Locate the cell with the specified text and output its (x, y) center coordinate. 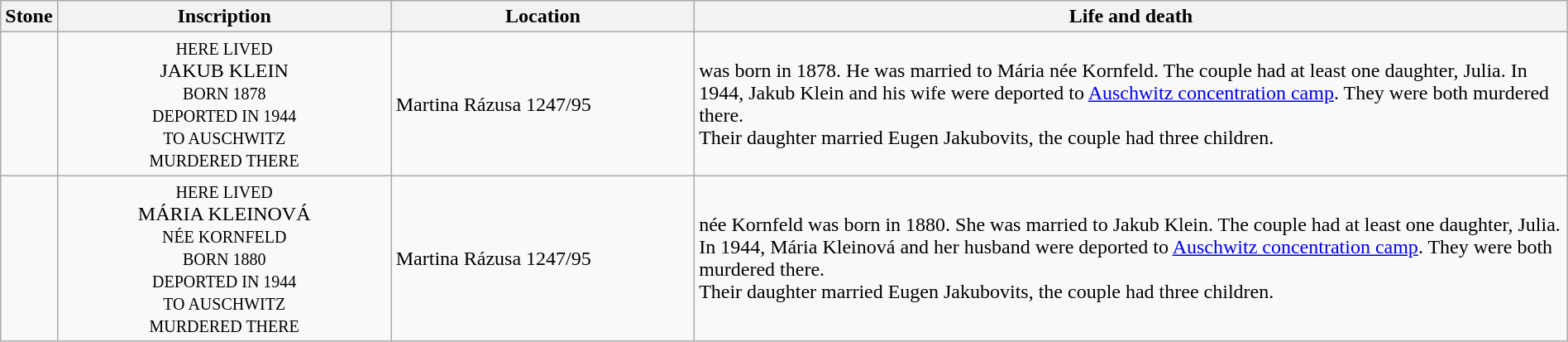
HERE LIVEDMÁRIA KLEINOVÁNÉE KORNFELDBORN 1880DEPORTED IN 1944TO AUSCHWITZMURDERED THERE (224, 258)
HERE LIVEDJAKUB KLEINBORN 1878DEPORTED IN 1944TO AUSCHWITZMURDERED THERE (224, 104)
Inscription (224, 17)
Stone (29, 17)
Location (543, 17)
Life and death (1131, 17)
